Provide the [X, Y] coordinate of the cell's center where the given text is located.  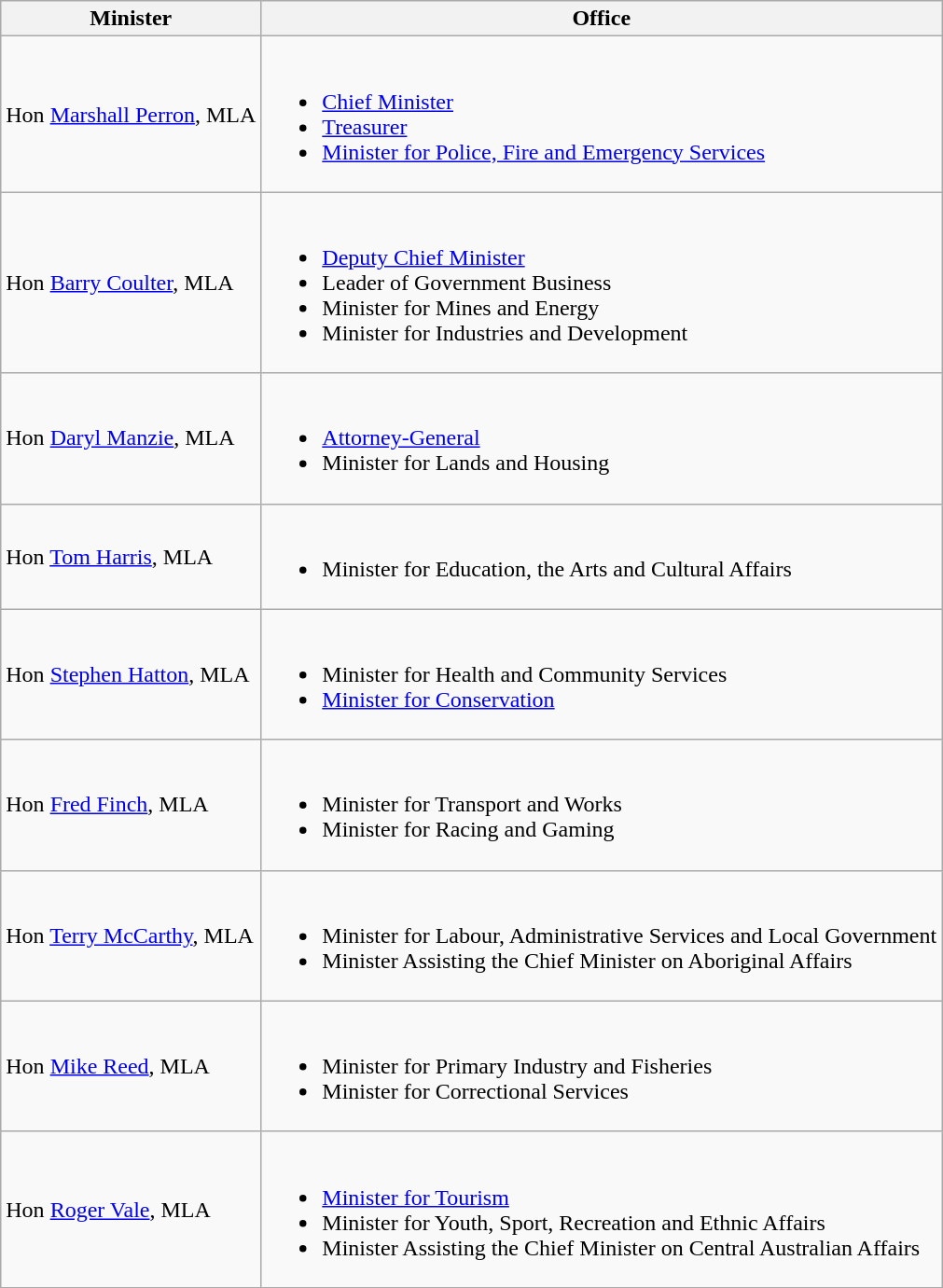
Hon Tom Harris, MLA [131, 556]
Minister for Labour, Administrative Services and Local GovernmentMinister Assisting the Chief Minister on Aboriginal Affairs [602, 935]
Hon Barry Coulter, MLA [131, 283]
Office [602, 19]
Minister for Transport and WorksMinister for Racing and Gaming [602, 805]
Hon Roger Vale, MLA [131, 1209]
Hon Stephen Hatton, MLA [131, 674]
Hon Daryl Manzie, MLA [131, 438]
Hon Terry McCarthy, MLA [131, 935]
Attorney-GeneralMinister for Lands and Housing [602, 438]
Minister for Education, the Arts and Cultural Affairs [602, 556]
Hon Mike Reed, MLA [131, 1066]
Minister for Primary Industry and FisheriesMinister for Correctional Services [602, 1066]
Chief MinisterTreasurerMinister for Police, Fire and Emergency Services [602, 114]
Hon Fred Finch, MLA [131, 805]
Minister for Health and Community ServicesMinister for Conservation [602, 674]
Hon Marshall Perron, MLA [131, 114]
Minister [131, 19]
Deputy Chief MinisterLeader of Government BusinessMinister for Mines and EnergyMinister for Industries and Development [602, 283]
Minister for TourismMinister for Youth, Sport, Recreation and Ethnic AffairsMinister Assisting the Chief Minister on Central Australian Affairs [602, 1209]
